Determine the (x, y) coordinate at the center of the cell enclosing the given text.  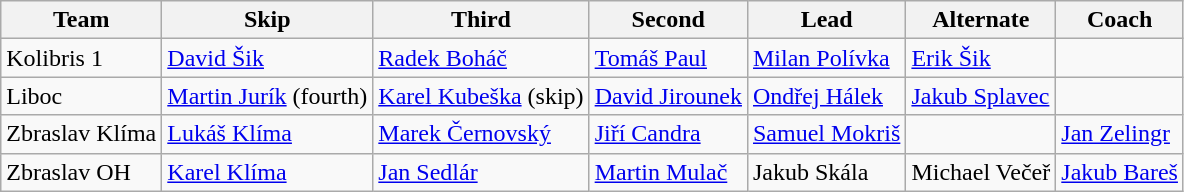
Milan Polívka (826, 58)
Radek Boháč (481, 58)
David Šik (268, 58)
Second (668, 20)
Tomáš Paul (668, 58)
Ondřej Hálek (826, 96)
Michael Večeř (981, 172)
Jiří Candra (668, 134)
Zbraslav OH (82, 172)
Erik Šik (981, 58)
Jan Zelingr (1120, 134)
Karel Klíma (268, 172)
David Jirounek (668, 96)
Kolibris 1 (82, 58)
Lead (826, 20)
Marek Černovský (481, 134)
Team (82, 20)
Skip (268, 20)
Karel Kubeška (skip) (481, 96)
Jakub Skála (826, 172)
Jakub Splavec (981, 96)
Samuel Mokriš (826, 134)
Third (481, 20)
Zbraslav Klíma (82, 134)
Jan Sedlár (481, 172)
Coach (1120, 20)
Liboc (82, 96)
Jakub Bareš (1120, 172)
Alternate (981, 20)
Martin Mulač (668, 172)
Martin Jurík (fourth) (268, 96)
Lukáš Klíma (268, 134)
